Identify which cell holds the provided text, then report its [x, y] central coordinate. 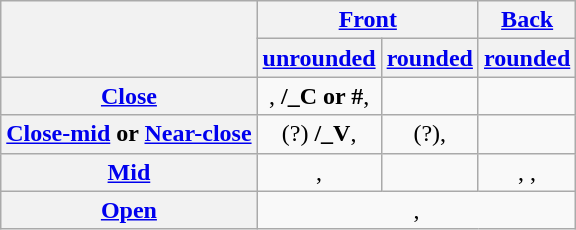
Front [368, 20]
(?), [430, 134]
, /_C or #, [319, 96]
, , [526, 172]
Close [129, 96]
Back [526, 20]
(?) /_V, [319, 134]
Open [129, 210]
Close-mid or Near-close [129, 134]
unrounded [319, 58]
Mid [129, 172]
